Find where the given text appears and provide that cell's center as (x, y) coordinate. 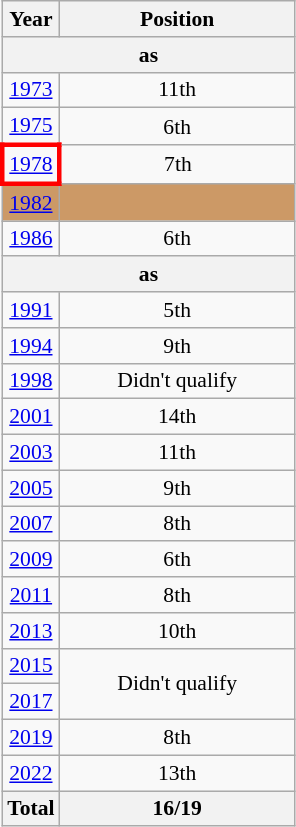
2015 (30, 666)
1973 (30, 90)
Position (178, 19)
13th (178, 773)
2001 (30, 417)
1975 (30, 126)
1994 (30, 346)
7th (178, 164)
1982 (30, 202)
16/19 (178, 809)
2011 (30, 595)
Year (30, 19)
2009 (30, 560)
2017 (30, 702)
2022 (30, 773)
Total (30, 809)
2013 (30, 631)
5th (178, 310)
10th (178, 631)
1978 (30, 164)
1998 (30, 381)
2005 (30, 488)
1986 (30, 239)
2019 (30, 738)
1991 (30, 310)
2007 (30, 524)
14th (178, 417)
2003 (30, 453)
